Search for the cell housing the specified text and yield its [X, Y] center coordinate. 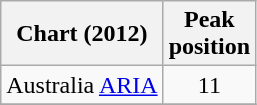
11 [209, 85]
Australia ARIA [82, 85]
Chart (2012) [82, 34]
Peakposition [209, 34]
